For the text-containing cell, return its midpoint in [x, y] coordinate format. 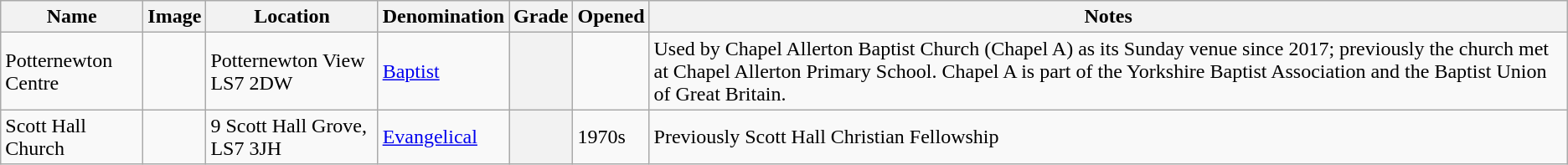
Potternewton ViewLS7 2DW [291, 71]
Denomination [443, 17]
Potternewton Centre [72, 71]
Location [291, 17]
Notes [1108, 17]
Opened [611, 17]
Baptist [443, 71]
Evangelical [443, 137]
Previously Scott Hall Christian Fellowship [1108, 137]
Grade [541, 17]
Scott Hall Church [72, 137]
9 Scott Hall Grove, LS7 3JH [291, 137]
Name [72, 17]
Image [174, 17]
1970s [611, 137]
